Return the [x, y] coordinate for the center point of the cell that contains the specified text.  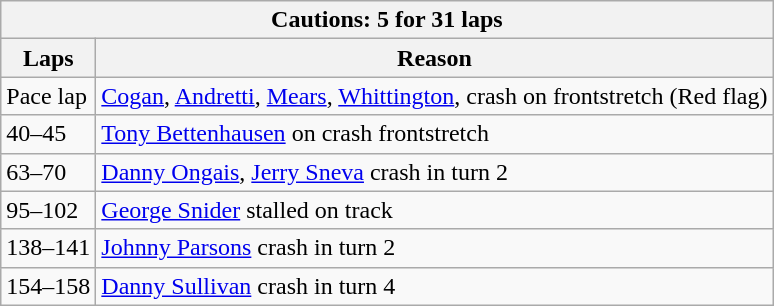
Laps [48, 58]
Johnny Parsons crash in turn 2 [434, 248]
Cautions: 5 for 31 laps [387, 20]
Pace lap [48, 96]
Reason [434, 58]
Danny Sullivan crash in turn 4 [434, 286]
154–158 [48, 286]
Danny Ongais, Jerry Sneva crash in turn 2 [434, 172]
95–102 [48, 210]
40–45 [48, 134]
George Snider stalled on track [434, 210]
Tony Bettenhausen on crash frontstretch [434, 134]
138–141 [48, 248]
Cogan, Andretti, Mears, Whittington, crash on frontstretch (Red flag) [434, 96]
63–70 [48, 172]
